Output the [X, Y] coordinate of the center of the cell containing the given text.  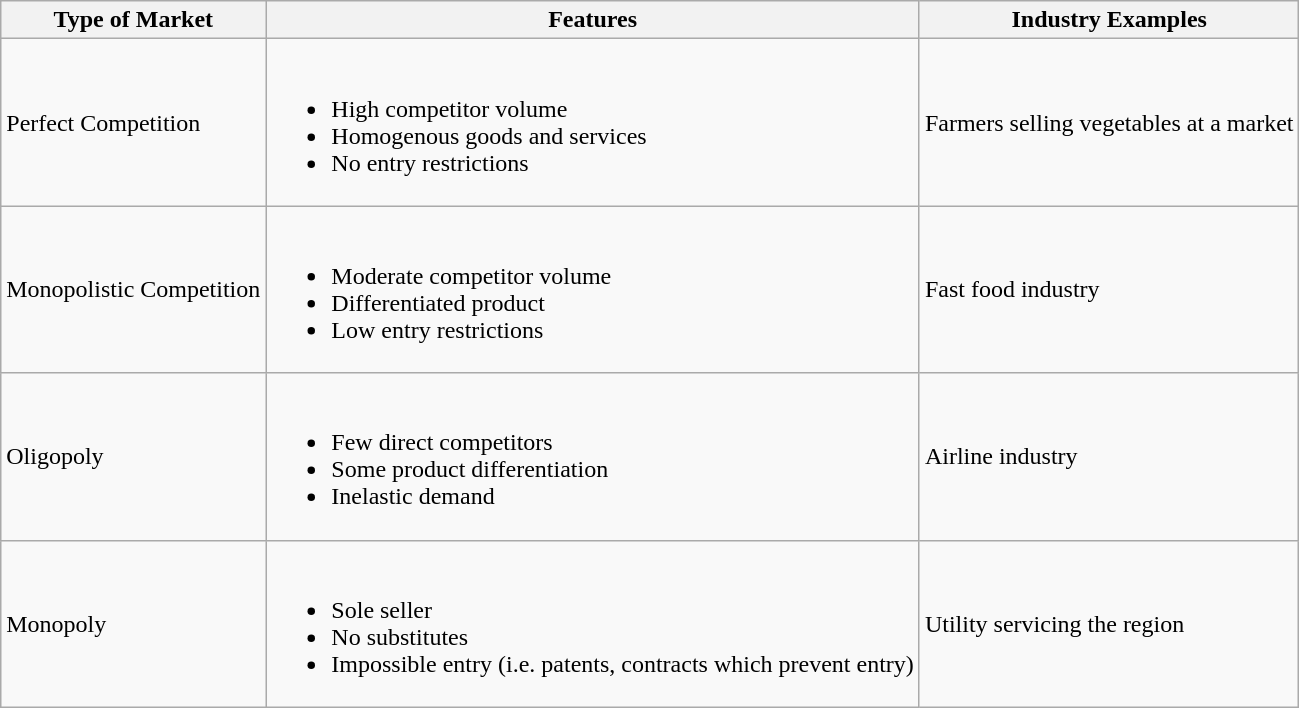
Monopoly [134, 624]
Monopolistic Competition [134, 290]
Airline industry [1109, 456]
Farmers selling vegetables at a market [1109, 122]
Type of Market [134, 20]
Few direct competitorsSome product differentiationInelastic demand [593, 456]
Perfect Competition [134, 122]
Industry Examples [1109, 20]
High competitor volumeHomogenous goods and servicesNo entry restrictions [593, 122]
Moderate competitor volumeDifferentiated productLow entry restrictions [593, 290]
Oligopoly [134, 456]
Fast food industry [1109, 290]
Utility servicing the region [1109, 624]
Features [593, 20]
Sole sellerNo substitutesImpossible entry (i.e. patents, contracts which prevent entry) [593, 624]
